Return (x, y) of the center of cell containing provided text 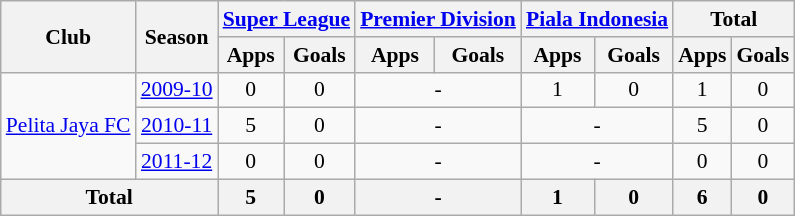
2011-12 (177, 162)
Premier Division (438, 19)
Season (177, 36)
Piala Indonesia (597, 19)
Pelita Jaya FC (68, 126)
2010-11 (177, 126)
Super League (286, 19)
Club (68, 36)
6 (702, 197)
2009-10 (177, 90)
